Identify which cell holds the provided text, then report its (X, Y) central coordinate. 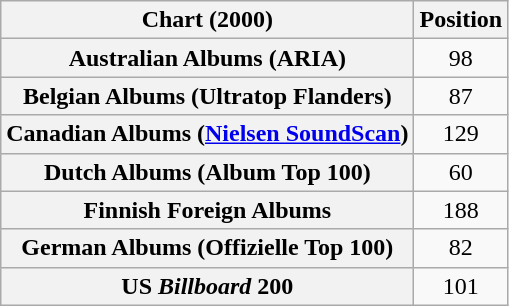
Chart (2000) (208, 20)
Finnish Foreign Albums (208, 210)
87 (461, 96)
98 (461, 58)
Australian Albums (ARIA) (208, 58)
Dutch Albums (Album Top 100) (208, 172)
German Albums (Offizielle Top 100) (208, 248)
Position (461, 20)
US Billboard 200 (208, 286)
82 (461, 248)
101 (461, 286)
Belgian Albums (Ultratop Flanders) (208, 96)
Canadian Albums (Nielsen SoundScan) (208, 134)
60 (461, 172)
188 (461, 210)
129 (461, 134)
